Identify which cell holds the provided text, then report its (X, Y) central coordinate. 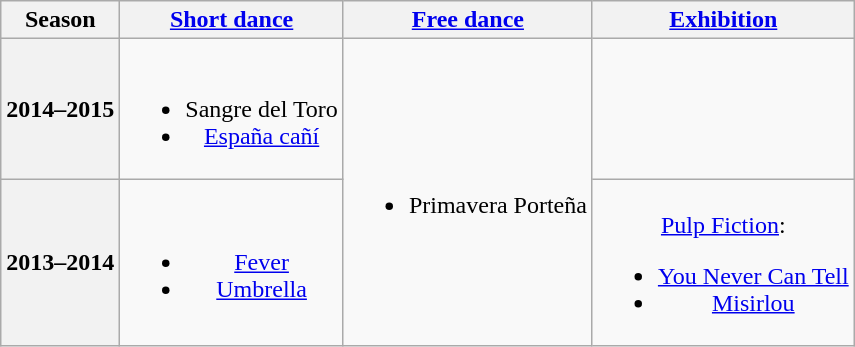
Primavera Porteña (468, 192)
Pulp Fiction:You Never Can Tell Misirlou (723, 262)
Season (60, 20)
Fever Umbrella (232, 262)
2014–2015 (60, 109)
Exhibition (723, 20)
Free dance (468, 20)
Sangre del Toro España cañí (232, 109)
2013–2014 (60, 262)
Short dance (232, 20)
